From the cell containing the given text, extract its center point as (x, y) coordinate. 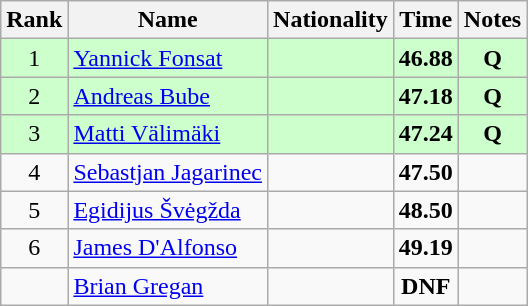
Time (426, 20)
Notes (492, 20)
6 (34, 248)
Name (168, 20)
DNF (426, 286)
5 (34, 210)
Nationality (331, 20)
Andreas Bube (168, 96)
46.88 (426, 58)
48.50 (426, 210)
James D'Alfonso (168, 248)
4 (34, 172)
1 (34, 58)
3 (34, 134)
Egidijus Švėgžda (168, 210)
49.19 (426, 248)
Yannick Fonsat (168, 58)
47.24 (426, 134)
2 (34, 96)
47.50 (426, 172)
Brian Gregan (168, 286)
Matti Välimäki (168, 134)
47.18 (426, 96)
Sebastjan Jagarinec (168, 172)
Rank (34, 20)
